Scan for the cell matching the given text and deliver its [x, y] coordinate at center. 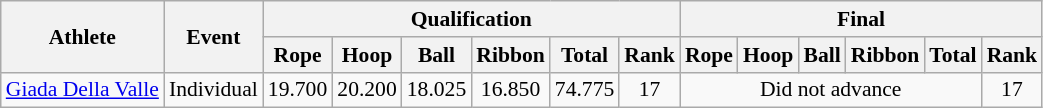
18.025 [436, 90]
Event [214, 36]
Giada Della Valle [82, 90]
Athlete [82, 36]
19.700 [298, 90]
Qualification [472, 19]
74.775 [584, 90]
20.200 [366, 90]
Did not advance [831, 90]
Final [861, 19]
16.850 [510, 90]
Individual [214, 90]
